Find where the given text appears and provide that cell's center as (X, Y) coordinate. 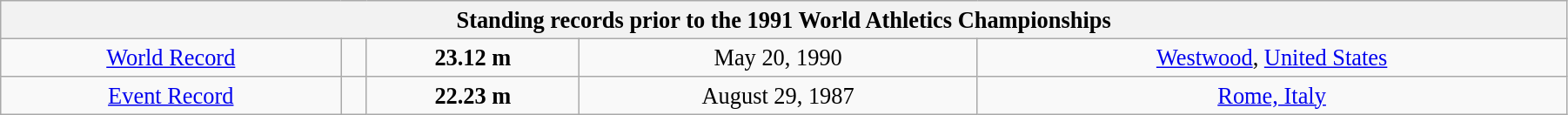
Standing records prior to the 1991 World Athletics Championships (784, 19)
23.12 m (472, 57)
World Record (171, 57)
Event Record (171, 95)
Westwood, United States (1272, 57)
22.23 m (472, 95)
August 29, 1987 (778, 95)
Rome, Italy (1272, 95)
May 20, 1990 (778, 57)
